Search for the cell housing the specified text and yield its [x, y] center coordinate. 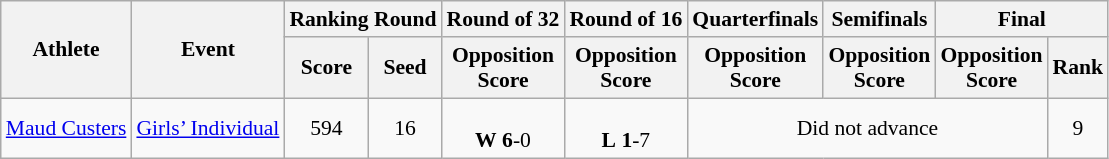
Round of 32 [504, 19]
Score [326, 68]
16 [404, 128]
9 [1078, 128]
W 6-0 [504, 128]
Maud Custers [66, 128]
L 1-7 [626, 128]
Ranking Round [362, 19]
Seed [404, 68]
Did not advance [867, 128]
Semifinals [879, 19]
Girls’ Individual [208, 128]
Athlete [66, 50]
594 [326, 128]
Rank [1078, 68]
Event [208, 50]
Round of 16 [626, 19]
Quarterfinals [755, 19]
Final [1022, 19]
